Pinpoint the cell where the given text exists, returning its (X, Y) midpoint coordinate. 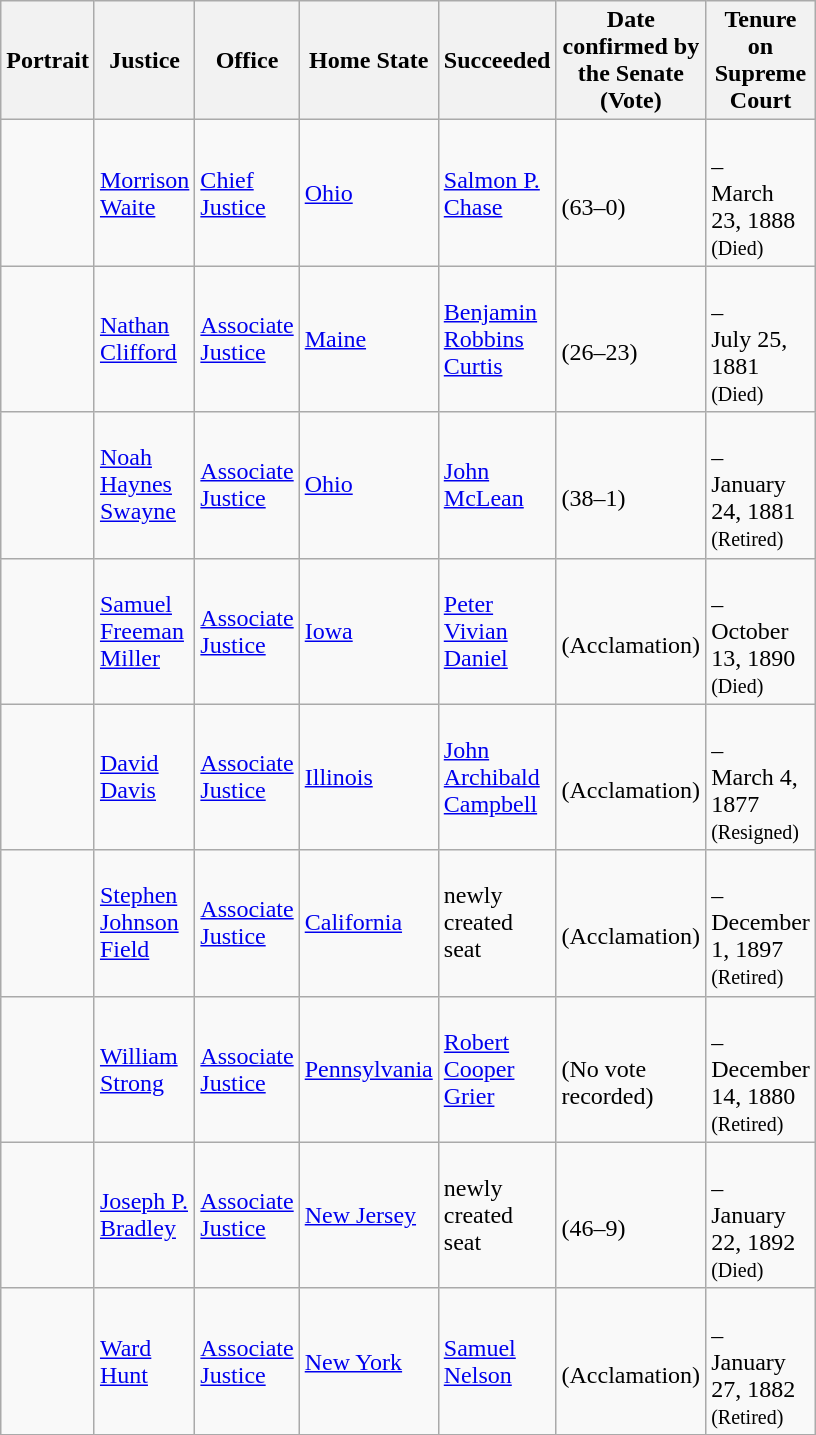
–January 27, 1882(Retired) (761, 1361)
Robert Cooper Grier (497, 1069)
Noah Haynes Swayne (144, 485)
–December 1, 1897(Retired) (761, 923)
California (368, 923)
Home State (368, 60)
Chief Justice (247, 193)
Ward Hunt (144, 1361)
Morrison Waite (144, 193)
Salmon P. Chase (497, 193)
Justice (144, 60)
David Davis (144, 777)
–December 14, 1880(Retired) (761, 1069)
Pennsylvania (368, 1069)
Office (247, 60)
Succeeded (497, 60)
Nathan Clifford (144, 339)
–January 24, 1881(Retired) (761, 485)
Tenure on Supreme Court (761, 60)
–October 13, 1890(Died) (761, 631)
Stephen Johnson Field (144, 923)
William Strong (144, 1069)
Iowa (368, 631)
Peter Vivian Daniel (497, 631)
–March 4, 1877(Resigned) (761, 777)
Maine (368, 339)
Illinois (368, 777)
–July 25, 1881(Died) (761, 339)
–March 23, 1888(Died) (761, 193)
Benjamin Robbins Curtis (497, 339)
(38–1) (631, 485)
John McLean (497, 485)
Portrait (48, 60)
(46–9) (631, 1215)
New Jersey (368, 1215)
Joseph P. Bradley (144, 1215)
(26–23) (631, 339)
Samuel Freeman Miller (144, 631)
(No vote recorded) (631, 1069)
New York (368, 1361)
John Archibald Campbell (497, 777)
(63–0) (631, 193)
–January 22, 1892(Died) (761, 1215)
Samuel Nelson (497, 1361)
Date confirmed by the Senate(Vote) (631, 60)
